Output the [X, Y] coordinate of the center of the cell containing the given text.  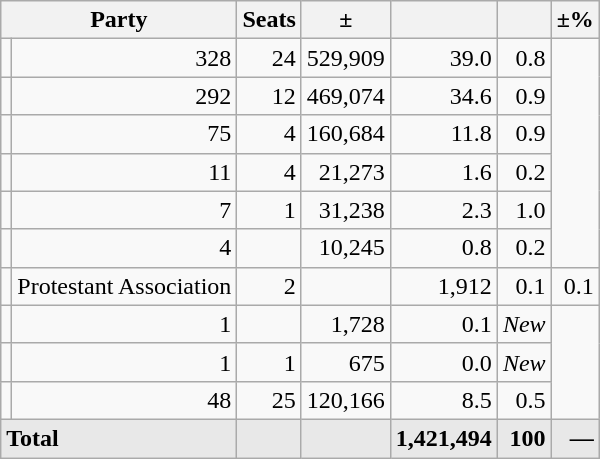
160,684 [346, 134]
34.6 [444, 96]
39.0 [444, 58]
48 [124, 400]
± [346, 20]
0.0 [444, 362]
Total [119, 438]
1,421,494 [444, 438]
31,238 [346, 210]
1,728 [346, 324]
8.5 [444, 400]
120,166 [346, 400]
Seats [269, 20]
529,909 [346, 58]
328 [124, 58]
10,245 [346, 248]
100 [524, 438]
7 [124, 210]
1.0 [524, 210]
Protestant Association [124, 286]
292 [124, 96]
24 [269, 58]
12 [269, 96]
21,273 [346, 172]
25 [269, 400]
2.3 [444, 210]
1.6 [444, 172]
469,074 [346, 96]
11.8 [444, 134]
675 [346, 362]
— [575, 438]
11 [124, 172]
Party [119, 20]
1,912 [444, 286]
75 [124, 134]
±% [575, 20]
0.5 [524, 400]
2 [269, 286]
